Detect which cell encompasses the target text, then output its [X, Y] center coordinate. 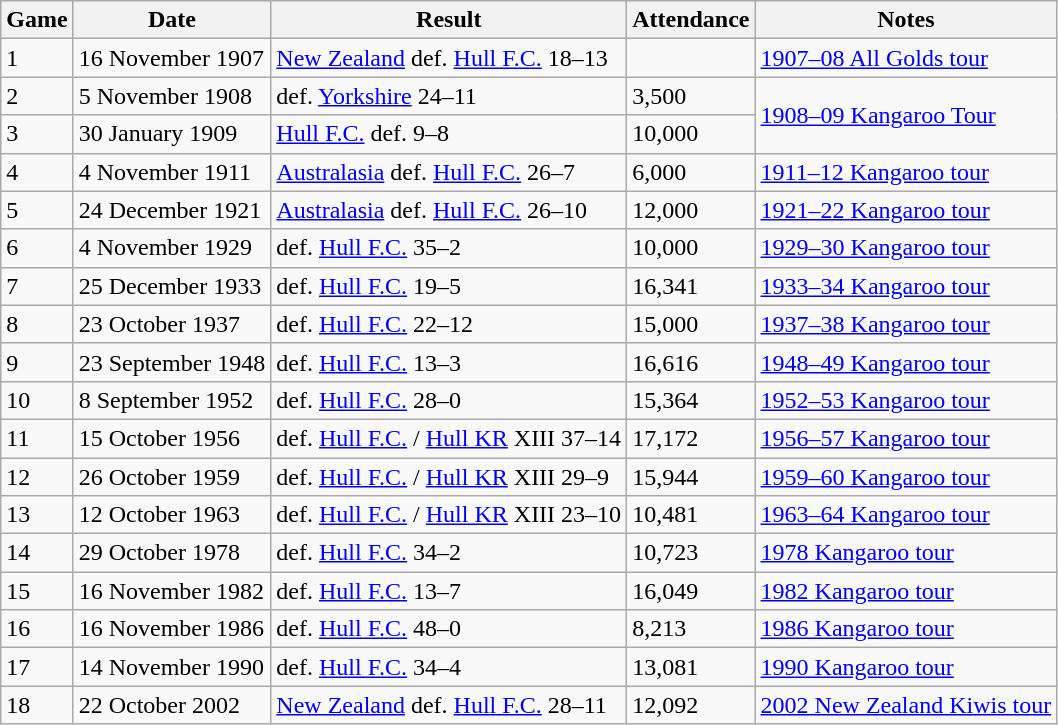
1948–49 Kangaroo tour [906, 362]
6 [37, 248]
def. Hull F.C. 34–4 [449, 667]
def. Hull F.C. 13–7 [449, 591]
def. Hull F.C. / Hull KR XIII 23–10 [449, 515]
15,364 [691, 400]
Attendance [691, 20]
def. Hull F.C. 28–0 [449, 400]
18 [37, 705]
3,500 [691, 96]
12,000 [691, 210]
23 September 1948 [172, 362]
22 October 2002 [172, 705]
def. Yorkshire 24–11 [449, 96]
16 [37, 629]
2 [37, 96]
1986 Kangaroo tour [906, 629]
def. Hull F.C. / Hull KR XIII 37–14 [449, 438]
13 [37, 515]
7 [37, 286]
1921–22 Kangaroo tour [906, 210]
1978 Kangaroo tour [906, 553]
New Zealand def. Hull F.C. 28–11 [449, 705]
12 October 1963 [172, 515]
1956–57 Kangaroo tour [906, 438]
14 November 1990 [172, 667]
def. Hull F.C. 13–3 [449, 362]
15 October 1956 [172, 438]
16,049 [691, 591]
25 December 1933 [172, 286]
New Zealand def. Hull F.C. 18–13 [449, 58]
16,341 [691, 286]
15 [37, 591]
1982 Kangaroo tour [906, 591]
6,000 [691, 172]
Result [449, 20]
def. Hull F.C. 48–0 [449, 629]
5 [37, 210]
23 October 1937 [172, 324]
4 November 1929 [172, 248]
10 [37, 400]
24 December 1921 [172, 210]
15,944 [691, 477]
15,000 [691, 324]
10,481 [691, 515]
8 [37, 324]
17 [37, 667]
11 [37, 438]
1952–53 Kangaroo tour [906, 400]
30 January 1909 [172, 134]
16,616 [691, 362]
4 [37, 172]
29 October 1978 [172, 553]
5 November 1908 [172, 96]
16 November 1986 [172, 629]
def. Hull F.C. 35–2 [449, 248]
1990 Kangaroo tour [906, 667]
1937–38 Kangaroo tour [906, 324]
1 [37, 58]
8,213 [691, 629]
4 November 1911 [172, 172]
2002 New Zealand Kiwis tour [906, 705]
12,092 [691, 705]
14 [37, 553]
16 November 1907 [172, 58]
3 [37, 134]
Notes [906, 20]
12 [37, 477]
Date [172, 20]
def. Hull F.C. 22–12 [449, 324]
Game [37, 20]
1911–12 Kangaroo tour [906, 172]
def. Hull F.C. 34–2 [449, 553]
26 October 1959 [172, 477]
8 September 1952 [172, 400]
16 November 1982 [172, 591]
13,081 [691, 667]
17,172 [691, 438]
1963–64 Kangaroo tour [906, 515]
1959–60 Kangaroo tour [906, 477]
1933–34 Kangaroo tour [906, 286]
1907–08 All Golds tour [906, 58]
def. Hull F.C. / Hull KR XIII 29–9 [449, 477]
Australasia def. Hull F.C. 26–7 [449, 172]
9 [37, 362]
def. Hull F.C. 19–5 [449, 286]
Australasia def. Hull F.C. 26–10 [449, 210]
1908–09 Kangaroo Tour [906, 115]
Hull F.C. def. 9–8 [449, 134]
1929–30 Kangaroo tour [906, 248]
10,723 [691, 553]
